Scan for the cell matching the given text and deliver its [x, y] coordinate at center. 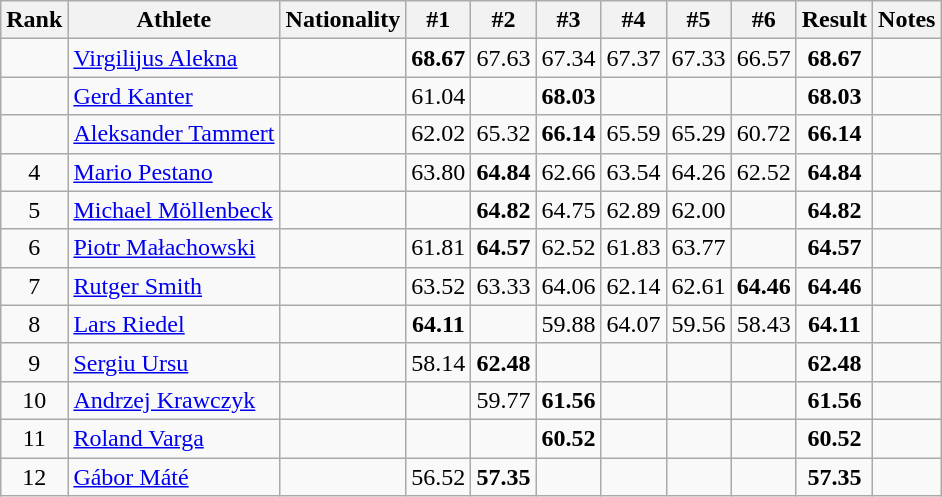
Rutger Smith [174, 286]
#6 [764, 20]
#3 [568, 20]
#4 [634, 20]
62.66 [568, 172]
Andrzej Krawczyk [174, 400]
65.59 [634, 134]
63.52 [438, 286]
Gábor Máté [174, 477]
59.88 [568, 324]
Lars Riedel [174, 324]
58.43 [764, 324]
Virgilijus Alekna [174, 58]
65.29 [698, 134]
11 [34, 438]
62.00 [698, 210]
56.52 [438, 477]
Nationality [343, 20]
9 [34, 362]
Mario Pestano [174, 172]
62.14 [634, 286]
62.61 [698, 286]
Gerd Kanter [174, 96]
64.07 [634, 324]
61.04 [438, 96]
#2 [504, 20]
Rank [34, 20]
62.89 [634, 210]
67.34 [568, 58]
63.54 [634, 172]
6 [34, 248]
5 [34, 210]
#5 [698, 20]
Piotr Małachowski [174, 248]
Michael Möllenbeck [174, 210]
61.83 [634, 248]
66.57 [764, 58]
67.63 [504, 58]
67.33 [698, 58]
58.14 [438, 362]
#1 [438, 20]
64.06 [568, 286]
Notes [907, 20]
61.81 [438, 248]
59.56 [698, 324]
63.77 [698, 248]
Athlete [174, 20]
Roland Varga [174, 438]
64.26 [698, 172]
10 [34, 400]
65.32 [504, 134]
12 [34, 477]
62.02 [438, 134]
63.33 [504, 286]
67.37 [634, 58]
Aleksander Tammert [174, 134]
64.75 [568, 210]
59.77 [504, 400]
4 [34, 172]
7 [34, 286]
Sergiu Ursu [174, 362]
60.72 [764, 134]
8 [34, 324]
Result [834, 20]
63.80 [438, 172]
